Pinpoint the cell where the given text exists, returning its [X, Y] midpoint coordinate. 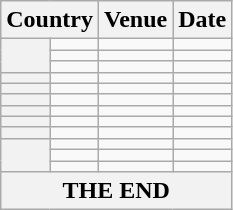
THE END [116, 191]
Country [50, 20]
Date [202, 20]
Venue [135, 20]
